Extract the (x, y) coordinate from the center of the cell holding the provided text.  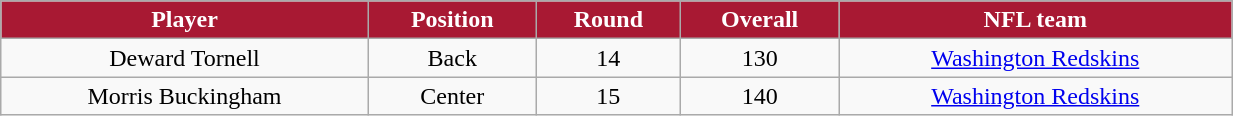
Center (452, 96)
15 (608, 96)
130 (759, 58)
Back (452, 58)
Overall (759, 20)
Round (608, 20)
Deward Tornell (185, 58)
NFL team (1036, 20)
Morris Buckingham (185, 96)
Position (452, 20)
14 (608, 58)
140 (759, 96)
Player (185, 20)
